Return [x, y] of the center of cell containing provided text 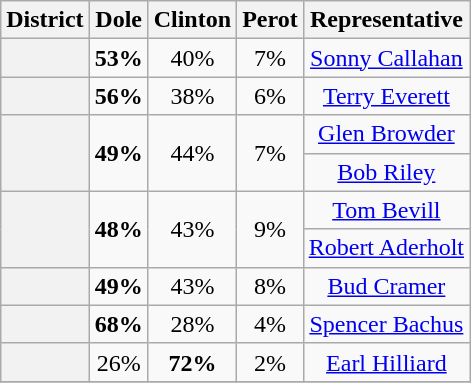
2% [270, 362]
6% [270, 96]
68% [118, 324]
Bob Riley [386, 172]
28% [192, 324]
Sonny Callahan [386, 58]
Robert Aderholt [386, 248]
40% [192, 58]
District [45, 20]
53% [118, 58]
48% [118, 229]
Spencer Bachus [386, 324]
44% [192, 153]
Glen Browder [386, 134]
72% [192, 362]
Perot [270, 20]
26% [118, 362]
Bud Cramer [386, 286]
9% [270, 229]
8% [270, 286]
Representative [386, 20]
Earl Hilliard [386, 362]
Clinton [192, 20]
Terry Everett [386, 96]
Tom Bevill [386, 210]
38% [192, 96]
Dole [118, 20]
4% [270, 324]
56% [118, 96]
